Capture the cell that displays the provided text and extract its (X, Y) central coordinate. 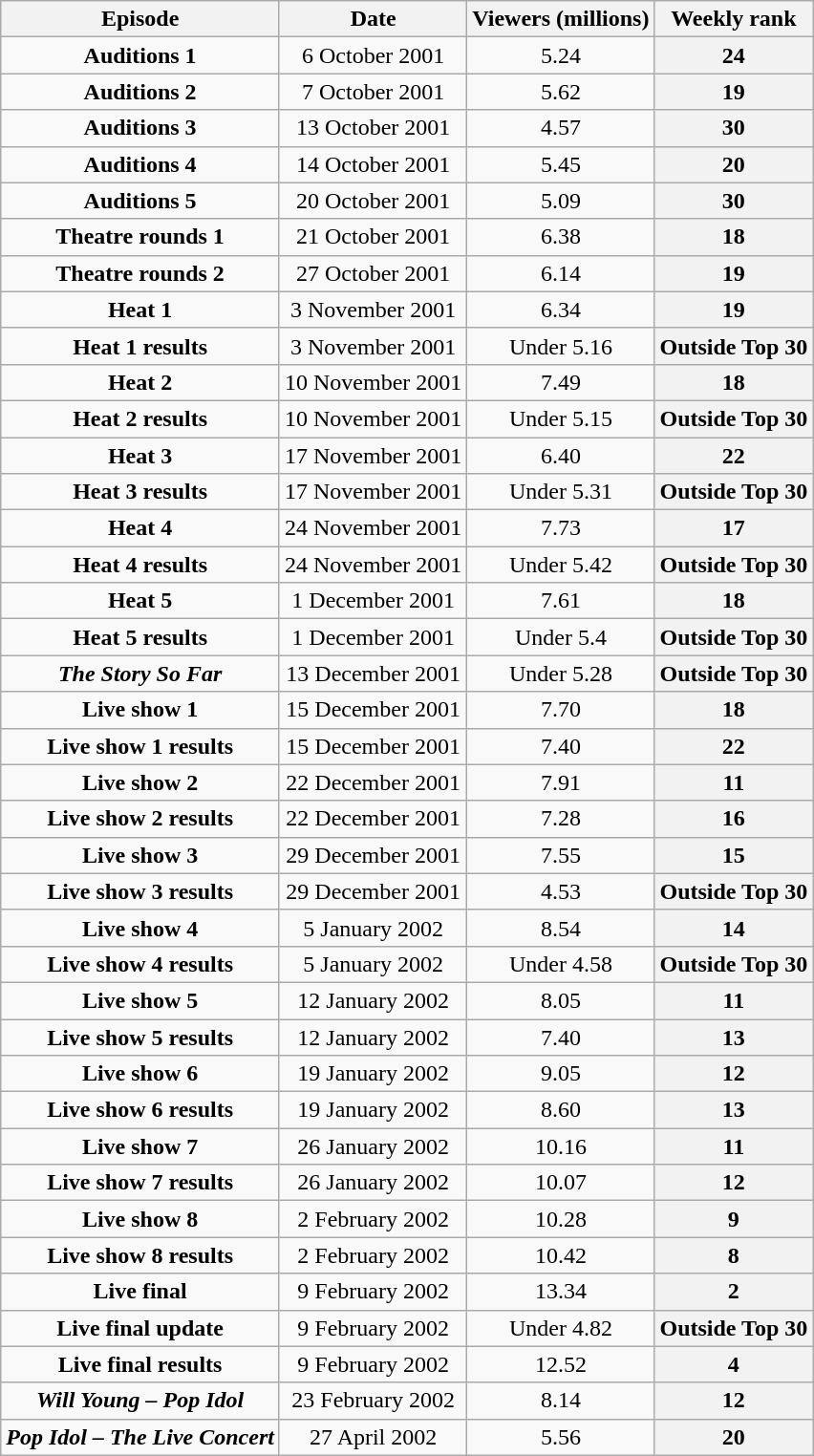
4.57 (561, 128)
Live final (140, 1292)
Under 5.28 (561, 674)
9 (734, 1219)
20 October 2001 (373, 201)
Live show 6 (140, 1074)
Live show 7 (140, 1146)
24 (734, 55)
7.28 (561, 819)
7.49 (561, 382)
Live show 3 (140, 855)
Theatre rounds 2 (140, 273)
Under 4.58 (561, 964)
7.70 (561, 710)
Heat 3 (140, 456)
Live show 5 (140, 1000)
Live show 5 results (140, 1037)
Heat 5 results (140, 637)
Pop Idol – The Live Concert (140, 1437)
6.14 (561, 273)
Episode (140, 19)
14 October 2001 (373, 164)
The Story So Far (140, 674)
23 February 2002 (373, 1401)
5.24 (561, 55)
Under 5.4 (561, 637)
10.42 (561, 1255)
Auditions 2 (140, 92)
Live show 3 results (140, 891)
Live show 2 results (140, 819)
6.34 (561, 310)
21 October 2001 (373, 237)
16 (734, 819)
7.91 (561, 782)
Live show 8 (140, 1219)
Heat 5 (140, 601)
Live final results (140, 1364)
Under 5.16 (561, 346)
10.07 (561, 1183)
9.05 (561, 1074)
7.55 (561, 855)
Auditions 1 (140, 55)
7 October 2001 (373, 92)
Live show 8 results (140, 1255)
Live show 4 (140, 928)
Auditions 3 (140, 128)
8.60 (561, 1110)
Live show 2 (140, 782)
Live show 7 results (140, 1183)
5.56 (561, 1437)
Live show 4 results (140, 964)
Live final update (140, 1328)
Heat 2 results (140, 418)
7.73 (561, 528)
Under 5.31 (561, 492)
10.28 (561, 1219)
8 (734, 1255)
Heat 4 results (140, 565)
13.34 (561, 1292)
Heat 2 (140, 382)
13 December 2001 (373, 674)
Weekly rank (734, 19)
17 (734, 528)
5.45 (561, 164)
Heat 4 (140, 528)
Theatre rounds 1 (140, 237)
Viewers (millions) (561, 19)
27 April 2002 (373, 1437)
8.54 (561, 928)
Heat 1 results (140, 346)
Auditions 5 (140, 201)
Live show 1 results (140, 746)
6.38 (561, 237)
Live show 6 results (140, 1110)
7.61 (561, 601)
Under 5.42 (561, 565)
12.52 (561, 1364)
4 (734, 1364)
15 (734, 855)
Under 5.15 (561, 418)
Will Young – Pop Idol (140, 1401)
6.40 (561, 456)
Live show 1 (140, 710)
5.09 (561, 201)
6 October 2001 (373, 55)
14 (734, 928)
5.62 (561, 92)
Heat 3 results (140, 492)
8.14 (561, 1401)
4.53 (561, 891)
8.05 (561, 1000)
Auditions 4 (140, 164)
27 October 2001 (373, 273)
Date (373, 19)
Heat 1 (140, 310)
2 (734, 1292)
13 October 2001 (373, 128)
10.16 (561, 1146)
Under 4.82 (561, 1328)
